Return the [X, Y] coordinate for the center point of the cell that contains the specified text.  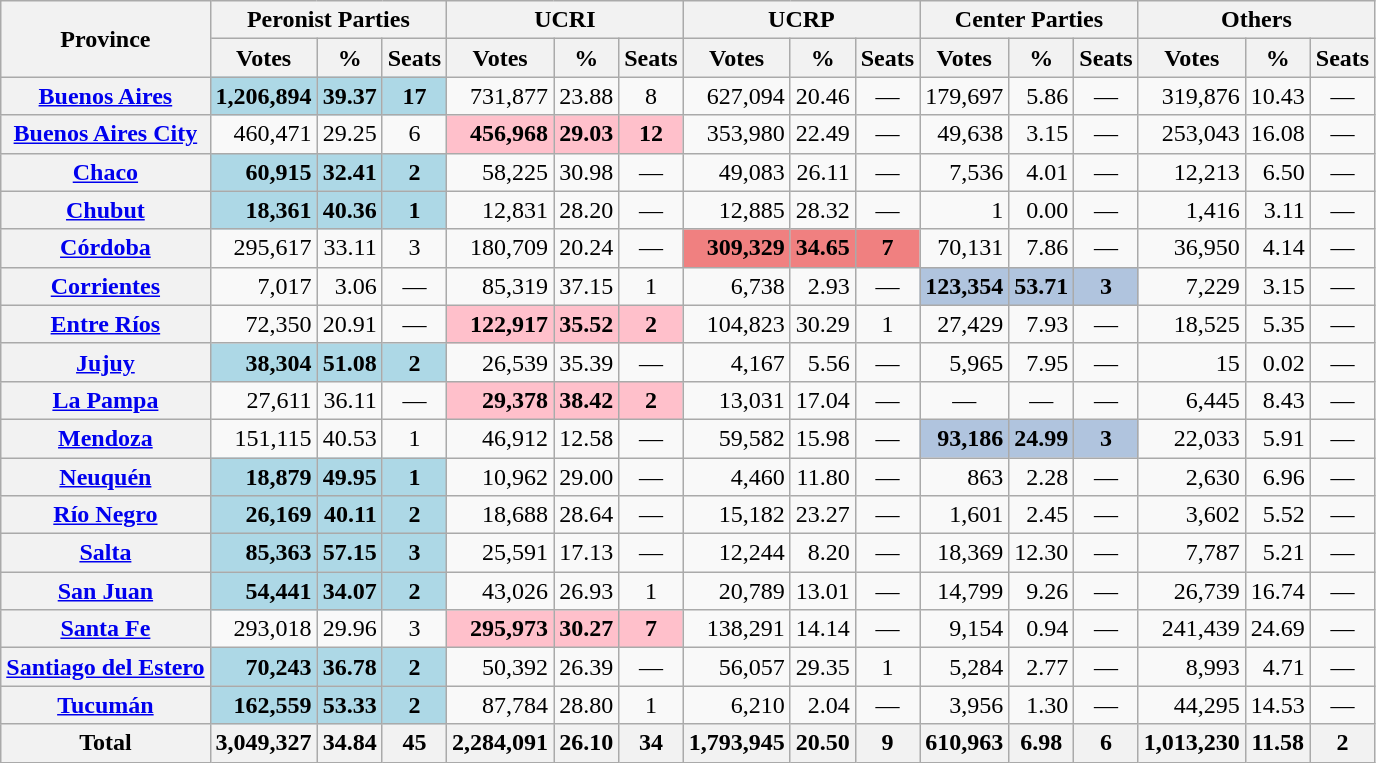
15.98 [822, 438]
20.24 [586, 248]
La Pampa [106, 400]
Salta [106, 553]
17.04 [822, 400]
16.08 [1278, 134]
2.45 [1042, 515]
10.43 [1278, 96]
39.37 [350, 96]
7,536 [964, 172]
8,993 [1192, 667]
53.71 [1042, 286]
12.58 [586, 438]
40.11 [350, 515]
24.69 [1278, 629]
Chubut [106, 210]
30.29 [822, 324]
6,210 [736, 705]
87,784 [500, 705]
26.39 [586, 667]
13,031 [736, 400]
46,912 [500, 438]
35.52 [586, 324]
Santiago del Estero [106, 667]
Others [1256, 20]
23.27 [822, 515]
13.01 [822, 591]
7.93 [1042, 324]
1,601 [964, 515]
180,709 [500, 248]
5.91 [1278, 438]
30.27 [586, 629]
28.80 [586, 705]
40.36 [350, 210]
Corrientes [106, 286]
93,186 [964, 438]
7,787 [1192, 553]
16.74 [1278, 591]
26,739 [1192, 591]
44,295 [1192, 705]
54,441 [264, 591]
12,244 [736, 553]
20.91 [350, 324]
4,167 [736, 362]
56,057 [736, 667]
295,973 [500, 629]
179,697 [964, 96]
15 [1192, 362]
18,688 [500, 515]
33.11 [350, 248]
5.21 [1278, 553]
17 [414, 96]
11.80 [822, 477]
Río Negro [106, 515]
23.88 [586, 96]
53.33 [350, 705]
Center Parties [1030, 20]
26,169 [264, 515]
18,525 [1192, 324]
26.10 [586, 743]
2.04 [822, 705]
Buenos Aires City [106, 134]
29.96 [350, 629]
1,793,945 [736, 743]
460,471 [264, 134]
293,018 [264, 629]
Total [106, 743]
9.26 [1042, 591]
14.53 [1278, 705]
7.95 [1042, 362]
36.78 [350, 667]
3,956 [964, 705]
22,033 [1192, 438]
49,638 [964, 134]
1.30 [1042, 705]
5.35 [1278, 324]
0.00 [1042, 210]
122,917 [500, 324]
30.98 [586, 172]
0.02 [1278, 362]
32.41 [350, 172]
2.77 [1042, 667]
12,213 [1192, 172]
1,013,230 [1192, 743]
5,284 [964, 667]
85,319 [500, 286]
151,115 [264, 438]
29.35 [822, 667]
2.28 [1042, 477]
241,439 [1192, 629]
72,350 [264, 324]
6.98 [1042, 743]
27,429 [964, 324]
Province [106, 39]
3,049,327 [264, 743]
353,980 [736, 134]
162,559 [264, 705]
29.00 [586, 477]
12,885 [736, 210]
1,416 [1192, 210]
20.46 [822, 96]
60,915 [264, 172]
UCRP [802, 20]
309,329 [736, 248]
6.50 [1278, 172]
17.13 [586, 553]
Neuquén [106, 477]
7,229 [1192, 286]
18,369 [964, 553]
43,026 [500, 591]
4.14 [1278, 248]
29,378 [500, 400]
Santa Fe [106, 629]
70,131 [964, 248]
123,354 [964, 286]
20,789 [736, 591]
138,291 [736, 629]
40.53 [350, 438]
3.06 [350, 286]
18,879 [264, 477]
28.32 [822, 210]
731,877 [500, 96]
34.07 [350, 591]
Buenos Aires [106, 96]
3,602 [1192, 515]
25,591 [500, 553]
28.64 [586, 515]
18,361 [264, 210]
610,963 [964, 743]
49.95 [350, 477]
104,823 [736, 324]
29.25 [350, 134]
2.93 [822, 286]
4,460 [736, 477]
9,154 [964, 629]
26.11 [822, 172]
8 [651, 96]
5.86 [1042, 96]
70,243 [264, 667]
12.30 [1042, 553]
295,617 [264, 248]
24.99 [1042, 438]
San Juan [106, 591]
Chaco [106, 172]
4.01 [1042, 172]
85,363 [264, 553]
58,225 [500, 172]
7.86 [1042, 248]
0.94 [1042, 629]
29.03 [586, 134]
26,539 [500, 362]
35.39 [586, 362]
38.42 [586, 400]
20.50 [822, 743]
11.58 [1278, 743]
59,582 [736, 438]
5.56 [822, 362]
10,962 [500, 477]
8.43 [1278, 400]
5.52 [1278, 515]
1,206,894 [264, 96]
4.71 [1278, 667]
Tucumán [106, 705]
36.11 [350, 400]
26.93 [586, 591]
57.15 [350, 553]
49,083 [736, 172]
37.15 [586, 286]
Peronist Parties [328, 20]
34.84 [350, 743]
27,611 [264, 400]
12 [651, 134]
Jujuy [106, 362]
863 [964, 477]
36,950 [1192, 248]
2,284,091 [500, 743]
UCRI [566, 20]
34.65 [822, 248]
12,831 [500, 210]
6,738 [736, 286]
28.20 [586, 210]
5,965 [964, 362]
14.14 [822, 629]
22.49 [822, 134]
6,445 [1192, 400]
45 [414, 743]
3.11 [1278, 210]
253,043 [1192, 134]
319,876 [1192, 96]
34 [651, 743]
Mendoza [106, 438]
456,968 [500, 134]
15,182 [736, 515]
2,630 [1192, 477]
38,304 [264, 362]
9 [887, 743]
7,017 [264, 286]
Entre Ríos [106, 324]
6.96 [1278, 477]
14,799 [964, 591]
8.20 [822, 553]
51.08 [350, 362]
627,094 [736, 96]
Córdoba [106, 248]
50,392 [500, 667]
